For the text-containing cell, return its midpoint in (x, y) coordinate format. 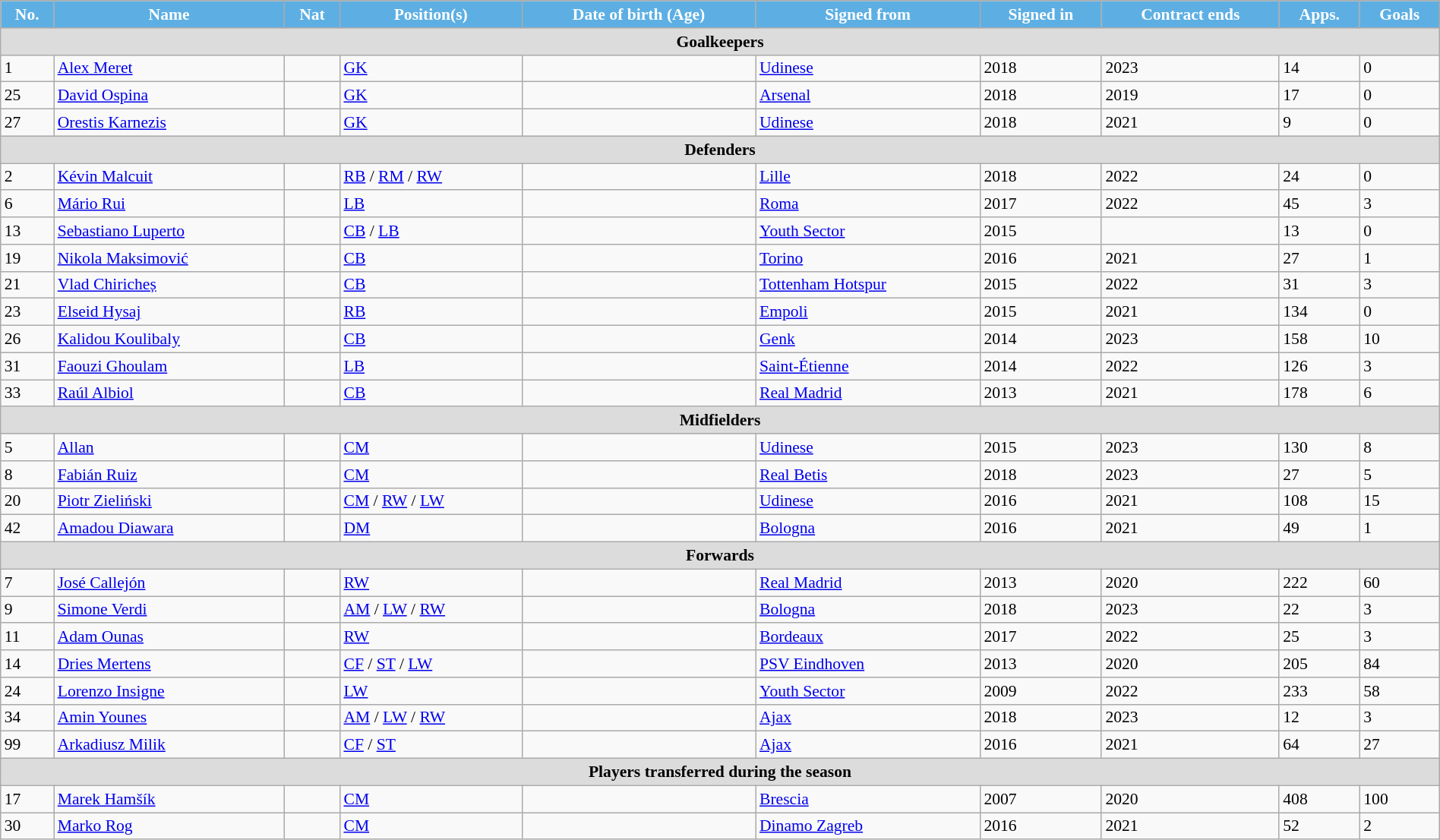
CF / ST (431, 745)
20 (27, 501)
64 (1319, 745)
7 (27, 583)
12 (1319, 718)
22 (1319, 610)
11 (27, 637)
Saint-Étienne (867, 366)
Genk (867, 339)
Raúl Albiol (169, 393)
Mário Rui (169, 204)
42 (27, 529)
RB / RM / RW (431, 177)
158 (1319, 339)
Date of birth (Age) (639, 14)
178 (1319, 393)
Position(s) (431, 14)
Empoli (867, 312)
52 (1319, 826)
21 (27, 285)
Faouzi Ghoulam (169, 366)
10 (1399, 339)
Forwards (720, 556)
134 (1319, 312)
Fabián Ruiz (169, 475)
Goals (1399, 14)
33 (27, 393)
Dinamo Zagreb (867, 826)
408 (1319, 799)
99 (27, 745)
15 (1399, 501)
Defenders (720, 150)
23 (27, 312)
130 (1319, 447)
Simone Verdi (169, 610)
Amadou Diawara (169, 529)
No. (27, 14)
Signed from (867, 14)
PSV Eindhoven (867, 664)
LW (431, 691)
Real Betis (867, 475)
Signed in (1041, 14)
Midfielders (720, 421)
Nat (313, 14)
Kévin Malcuit (169, 177)
José Callejón (169, 583)
RB (431, 312)
205 (1319, 664)
Torino (867, 258)
Orestis Karnezis (169, 123)
Bordeaux (867, 637)
84 (1399, 664)
Allan (169, 447)
19 (27, 258)
2019 (1190, 96)
126 (1319, 366)
Nikola Maksimović (169, 258)
Lille (867, 177)
100 (1399, 799)
Arkadiusz Milik (169, 745)
Apps. (1319, 14)
Adam Ounas (169, 637)
2009 (1041, 691)
2007 (1041, 799)
Players transferred during the season (720, 772)
222 (1319, 583)
26 (27, 339)
Goalkeepers (720, 42)
49 (1319, 529)
Marek Hamšík (169, 799)
Brescia (867, 799)
Elseid Hysaj (169, 312)
Amin Younes (169, 718)
233 (1319, 691)
CB / LB (431, 231)
Vlad Chiricheș (169, 285)
Dries Mertens (169, 664)
60 (1399, 583)
DM (431, 529)
Marko Rog (169, 826)
Kalidou Koulibaly (169, 339)
58 (1399, 691)
Roma (867, 204)
Piotr Zieliński (169, 501)
Name (169, 14)
CF / ST / LW (431, 664)
45 (1319, 204)
30 (27, 826)
Contract ends (1190, 14)
CM / RW / LW (431, 501)
Sebastiano Luperto (169, 231)
34 (27, 718)
Alex Meret (169, 68)
David Ospina (169, 96)
Tottenham Hotspur (867, 285)
Arsenal (867, 96)
Lorenzo Insigne (169, 691)
108 (1319, 501)
